For the text-containing cell, return its midpoint in [X, Y] coordinate format. 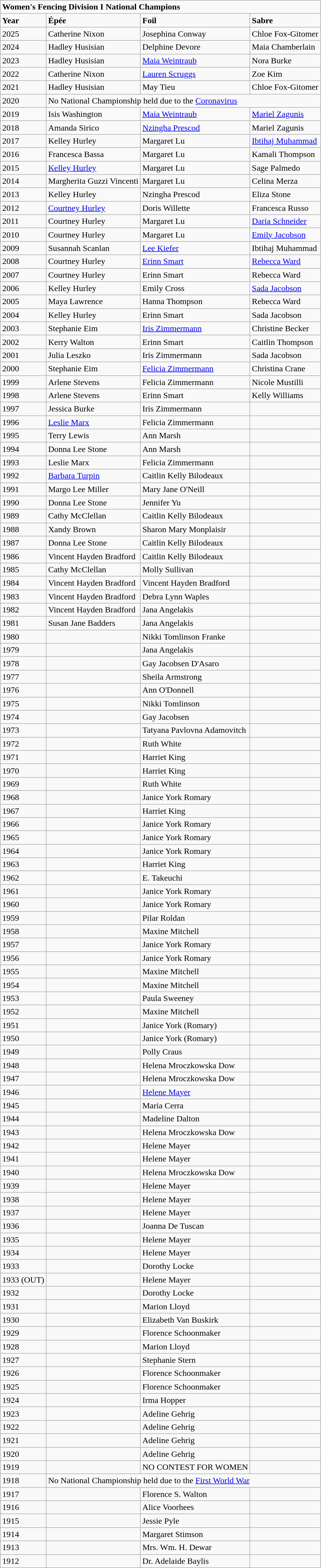
2001 [23, 355]
1962 [23, 878]
1926 [23, 1373]
Barbara Turpin [93, 476]
1959 [23, 918]
1939 [23, 1186]
2008 [23, 262]
Margherita Guzzi Vincenti [93, 181]
1924 [23, 1400]
1945 [23, 1106]
Caitlin Thompson [285, 342]
1966 [23, 824]
1961 [23, 891]
Kamali Thompson [285, 154]
1931 [23, 1306]
1969 [23, 784]
Épée [93, 20]
1921 [23, 1440]
Pilar Roldan [195, 918]
1932 [23, 1293]
1928 [23, 1347]
1985 [23, 569]
Jessie Pyle [195, 1521]
1968 [23, 797]
Christine Becker [285, 328]
Lauren Scruggs [195, 74]
1965 [23, 838]
1947 [23, 1079]
2016 [23, 154]
Jessica Burke [93, 409]
1970 [23, 770]
2017 [23, 141]
1991 [23, 489]
Julia Leszko [93, 355]
1973 [23, 730]
1948 [23, 1065]
Hanna Thompson [195, 302]
Terry Lewis [93, 436]
1982 [23, 610]
Jennifer Yu [195, 503]
Paula Sweeney [195, 998]
1946 [23, 1092]
Stephanie Stern [195, 1360]
1949 [23, 1052]
1916 [23, 1507]
1938 [23, 1199]
1914 [23, 1534]
2010 [23, 235]
2023 [23, 61]
Sheila Armstrong [195, 677]
1917 [23, 1494]
Mary Jane O'Neill [195, 489]
Lee Kiefer [195, 248]
Isis Washington [93, 114]
Year [23, 20]
1951 [23, 1025]
2002 [23, 342]
1937 [23, 1213]
1925 [23, 1387]
2003 [23, 328]
2014 [23, 181]
Foil [195, 20]
1923 [23, 1413]
Debra Lynn Waples [195, 597]
Zoe Kim [285, 74]
2020 [23, 101]
1922 [23, 1427]
1990 [23, 503]
1986 [23, 556]
Dr. Adelaide Baylis [195, 1561]
1912 [23, 1561]
1918 [23, 1481]
1999 [23, 382]
1994 [23, 449]
Xandy Brown [93, 529]
1997 [23, 409]
2006 [23, 288]
1960 [23, 905]
1915 [23, 1521]
1919 [23, 1467]
Nicole Mustilli [285, 382]
Tatyana Pavlovna Adamovitch [195, 730]
Eliza Stone [285, 195]
1941 [23, 1159]
Francesca Bassa [93, 154]
E. Takeuchi [195, 878]
1983 [23, 597]
2007 [23, 275]
1993 [23, 462]
1957 [23, 945]
1940 [23, 1172]
1978 [23, 663]
1930 [23, 1320]
1971 [23, 757]
Emily Jacobson [285, 235]
Celina Merza [285, 181]
1942 [23, 1146]
1987 [23, 543]
1980 [23, 637]
Kerry Walton [93, 342]
2004 [23, 315]
Nora Burke [285, 61]
Francesca Russo [285, 208]
Emily Cross [195, 288]
Maya Lawrence [93, 302]
2022 [23, 74]
Maia Chamberlain [285, 47]
Elizabeth Van Buskirk [195, 1320]
1950 [23, 1039]
NO CONTEST FOR WOMEN [195, 1467]
Madeline Dalton [195, 1119]
1974 [23, 717]
2012 [23, 208]
1929 [23, 1333]
1995 [23, 436]
1956 [23, 958]
1944 [23, 1119]
Sage Palmedo [285, 168]
1927 [23, 1360]
1981 [23, 623]
2009 [23, 248]
1972 [23, 744]
1952 [23, 1012]
Sharon Mary Monplaisir [195, 529]
1936 [23, 1226]
1943 [23, 1132]
Susan Jane Badders [93, 623]
Ann O'Donnell [195, 690]
2015 [23, 168]
1988 [23, 529]
Sabre [285, 20]
1976 [23, 690]
Polly Craus [195, 1052]
Irma Hopper [195, 1400]
Christina Crane [285, 369]
No National Championship held due to the First World War [183, 1481]
No National Championship held due to the Coronavirus [183, 101]
Gay Jacobsen [195, 717]
Daria Schneider [285, 221]
Margaret Stimson [195, 1534]
1963 [23, 864]
1933 (OUT) [23, 1280]
Maria Cerra [195, 1106]
Women's Fencing Division I National Champions [160, 7]
1913 [23, 1548]
Alice Voorhees [195, 1507]
Kelly Williams [285, 396]
1954 [23, 985]
1998 [23, 396]
1967 [23, 811]
1933 [23, 1266]
2005 [23, 302]
1935 [23, 1239]
1934 [23, 1253]
1953 [23, 998]
Margo Lee Miller [93, 489]
Delphine Devore [195, 47]
2025 [23, 34]
Joanna De Tuscan [195, 1226]
Josephina Conway [195, 34]
1964 [23, 851]
1989 [23, 516]
1992 [23, 476]
Gay Jacobsen D'Asaro [195, 663]
1984 [23, 583]
Mrs. Wm. H. Dewar [195, 1548]
May Tieu [195, 87]
1955 [23, 971]
Doris Willette [195, 208]
1975 [23, 704]
2024 [23, 47]
Susannah Scanlan [93, 248]
2011 [23, 221]
Molly Sullivan [195, 569]
2013 [23, 195]
1958 [23, 931]
1996 [23, 422]
2018 [23, 127]
1920 [23, 1454]
Nikki Tomlinson Franke [195, 637]
Florence S. Walton [195, 1494]
1977 [23, 677]
2021 [23, 87]
2000 [23, 369]
2019 [23, 114]
Nikki Tomlinson [195, 704]
Amanda Sirico [93, 127]
1979 [23, 650]
